For the text-containing cell, return its midpoint in [X, Y] coordinate format. 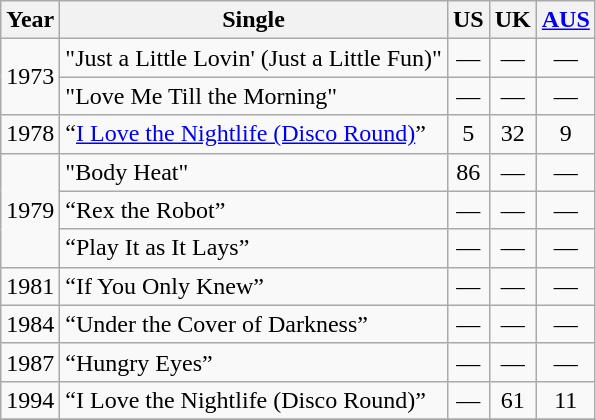
"Just a Little Lovin' (Just a Little Fun)" [254, 58]
UK [512, 20]
1973 [30, 77]
11 [566, 400]
AUS [566, 20]
“Hungry Eyes” [254, 362]
5 [468, 134]
1994 [30, 400]
“Rex the Robot” [254, 210]
32 [512, 134]
1978 [30, 134]
1981 [30, 286]
1987 [30, 362]
9 [566, 134]
Single [254, 20]
“If You Only Knew” [254, 286]
US [468, 20]
“Under the Cover of Darkness” [254, 324]
86 [468, 172]
“Play It as It Lays” [254, 248]
61 [512, 400]
Year [30, 20]
"Love Me Till the Morning" [254, 96]
"Body Heat" [254, 172]
1984 [30, 324]
1979 [30, 210]
